Return the (x, y) coordinate for the center point of the cell that contains the specified text.  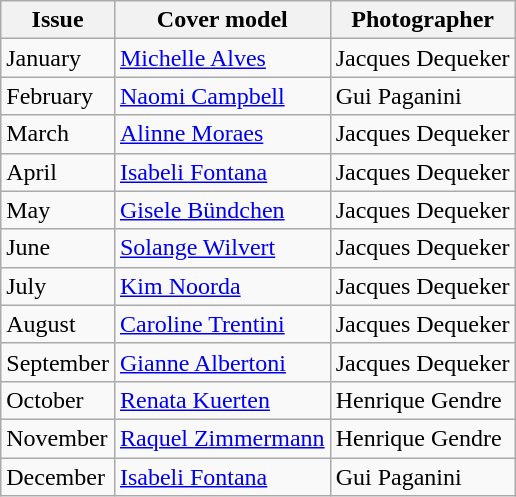
Cover model (222, 20)
Kim Noorda (222, 286)
Renata Kuerten (222, 400)
February (58, 96)
Michelle Alves (222, 58)
November (58, 438)
Solange Wilvert (222, 248)
June (58, 248)
Gisele Bündchen (222, 210)
May (58, 210)
Caroline Trentini (222, 324)
July (58, 286)
Gianne Albertoni (222, 362)
Raquel Zimmermann (222, 438)
Photographer (422, 20)
April (58, 172)
March (58, 134)
Alinne Moraes (222, 134)
August (58, 324)
September (58, 362)
December (58, 477)
October (58, 400)
January (58, 58)
Issue (58, 20)
Naomi Campbell (222, 96)
